Locate the cell with the specified text and output its (x, y) center coordinate. 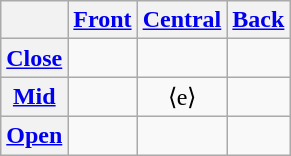
Front (102, 20)
⟨e⟩ (182, 97)
Central (182, 20)
Open (34, 135)
Mid (34, 97)
Close (34, 58)
Back (258, 20)
